Search for the cell housing the specified text and yield its [x, y] center coordinate. 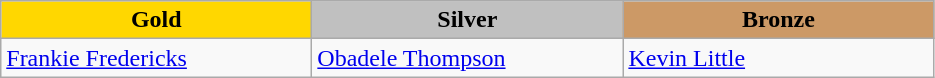
Obadele Thompson [468, 58]
Frankie Fredericks [156, 58]
Silver [468, 20]
Gold [156, 20]
Kevin Little [778, 58]
Bronze [778, 20]
